Return [X, Y] of the center of cell containing provided text 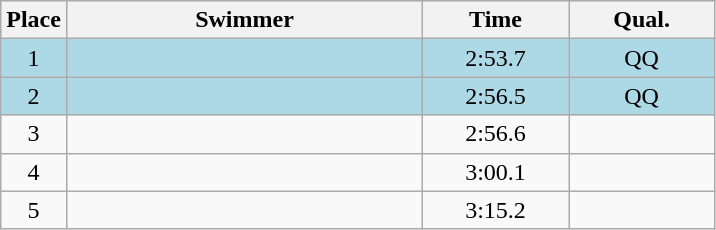
3:00.1 [496, 172]
3 [34, 134]
4 [34, 172]
5 [34, 210]
Swimmer [244, 20]
Place [34, 20]
2:53.7 [496, 58]
3:15.2 [496, 210]
2 [34, 96]
2:56.6 [496, 134]
Qual. [642, 20]
Time [496, 20]
1 [34, 58]
2:56.5 [496, 96]
